Provide the [x, y] coordinate of the cell's center where the given text is located.  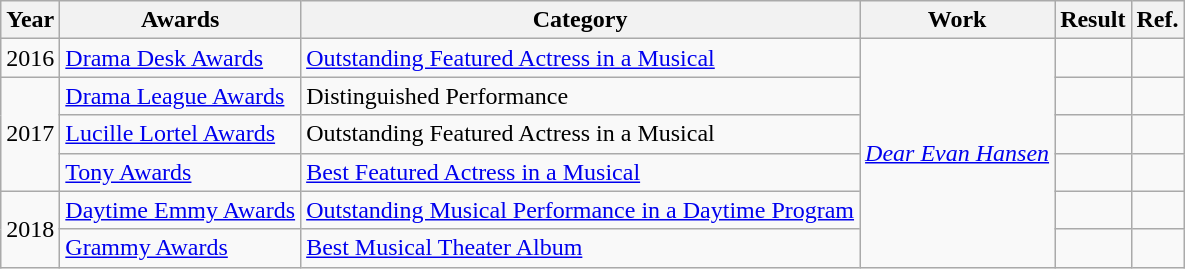
Daytime Emmy Awards [180, 210]
Tony Awards [180, 172]
Best Musical Theater Album [580, 248]
Drama League Awards [180, 96]
Drama Desk Awards [180, 58]
Category [580, 20]
Grammy Awards [180, 248]
Work [958, 20]
2018 [30, 229]
2017 [30, 134]
Best Featured Actress in a Musical [580, 172]
2016 [30, 58]
Dear Evan Hansen [958, 153]
Ref. [1158, 20]
Awards [180, 20]
Result [1093, 20]
Outstanding Musical Performance in a Daytime Program [580, 210]
Distinguished Performance [580, 96]
Year [30, 20]
Lucille Lortel Awards [180, 134]
